Identify which cell holds the provided text, then report its (X, Y) central coordinate. 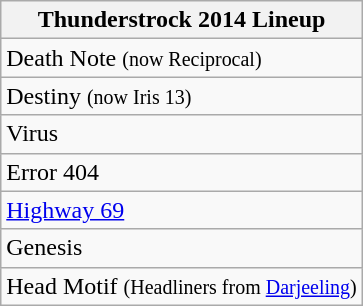
Destiny (now Iris 13) (182, 96)
Head Motif (Headliners from Darjeeling) (182, 286)
Genesis (182, 248)
Death Note (now Reciprocal) (182, 58)
Virus (182, 134)
Error 404 (182, 172)
Thunderstrock 2014 Lineup (182, 20)
Highway 69 (182, 210)
